Output the [x, y] coordinate of the center of the cell containing the given text.  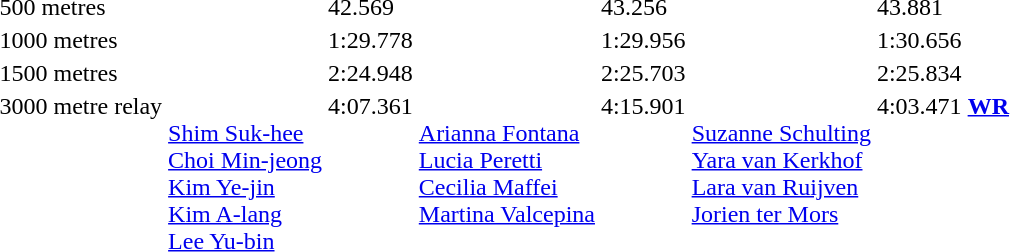
2:25.703 [643, 73]
1:29.956 [643, 40]
1:30.656 [942, 40]
2:24.948 [371, 73]
1:29.778 [371, 40]
2:25.834 [942, 73]
